Determine the (x, y) coordinate at the center of the cell enclosing the given text.  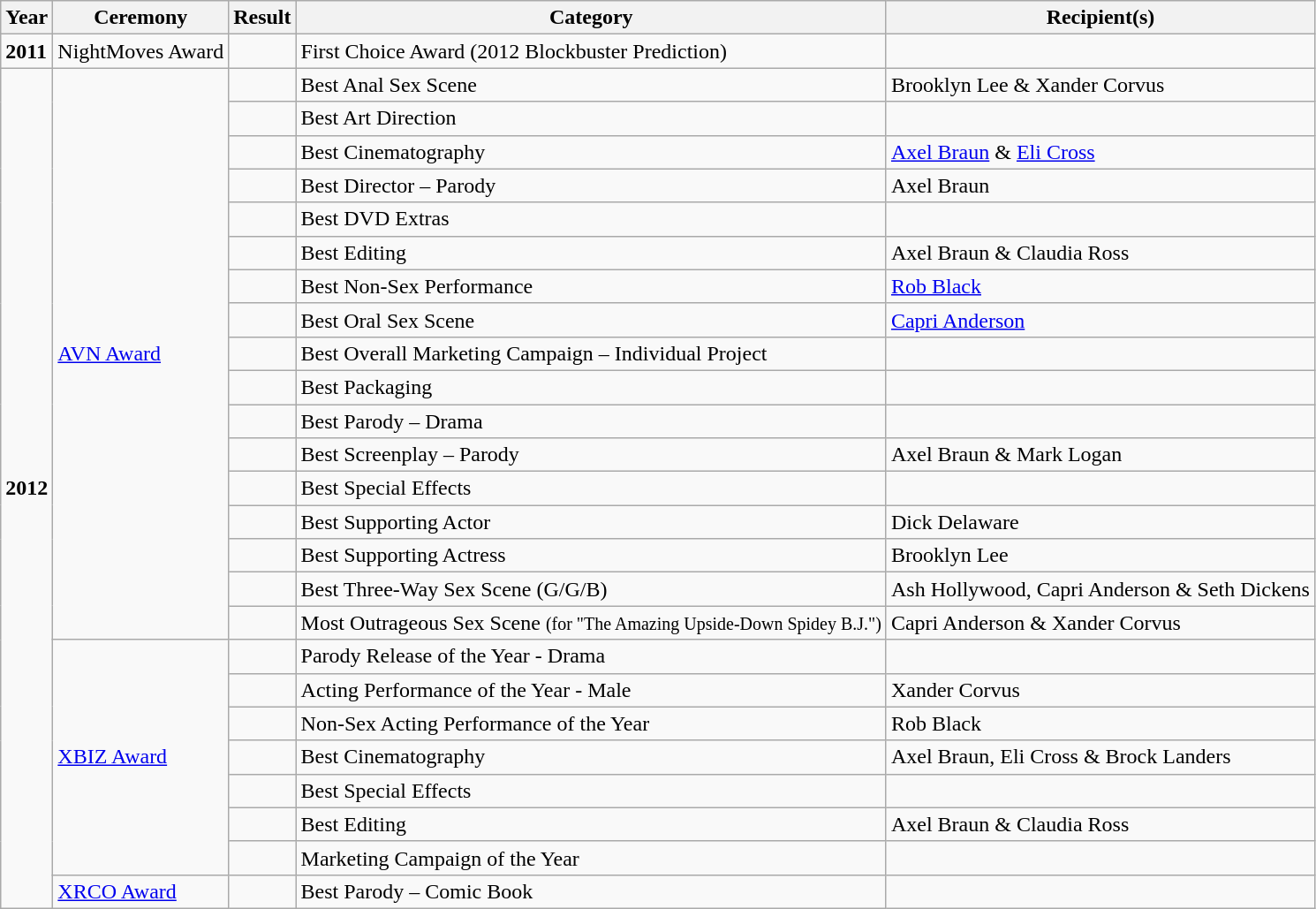
Axel Braun & Mark Logan (1100, 455)
XRCO Award (141, 891)
Recipient(s) (1100, 18)
2011 (26, 51)
Best Parody – Comic Book (591, 891)
Result (262, 18)
Year (26, 18)
Best Parody – Drama (591, 421)
Dick Delaware (1100, 522)
Non-Sex Acting Performance of the Year (591, 723)
Axel Braun, Eli Cross & Brock Landers (1100, 757)
Best Supporting Actress (591, 556)
Axel Braun (1100, 186)
Parody Release of the Year - Drama (591, 656)
Category (591, 18)
AVN Award (141, 353)
Xander Corvus (1100, 690)
Capri Anderson (1100, 320)
Brooklyn Lee & Xander Corvus (1100, 85)
Brooklyn Lee (1100, 556)
Ash Hollywood, Capri Anderson & Seth Dickens (1100, 589)
Best Overall Marketing Campaign – Individual Project (591, 353)
Best Director – Parody (591, 186)
NightMoves Award (141, 51)
Capri Anderson & Xander Corvus (1100, 623)
Ceremony (141, 18)
Best Screenplay – Parody (591, 455)
Best Non-Sex Performance (591, 286)
Best Oral Sex Scene (591, 320)
First Choice Award (2012 Blockbuster Prediction) (591, 51)
Marketing Campaign of the Year (591, 858)
Acting Performance of the Year - Male (591, 690)
Best Three-Way Sex Scene (G/G/B) (591, 589)
Best Supporting Actor (591, 522)
Best Packaging (591, 387)
XBIZ Award (141, 757)
Best Art Direction (591, 118)
Axel Braun & Eli Cross (1100, 152)
2012 (26, 489)
Best Anal Sex Scene (591, 85)
Most Outrageous Sex Scene (for "The Amazing Upside-Down Spidey B.J.") (591, 623)
Best DVD Extras (591, 219)
